Capture the cell that displays the provided text and extract its [X, Y] central coordinate. 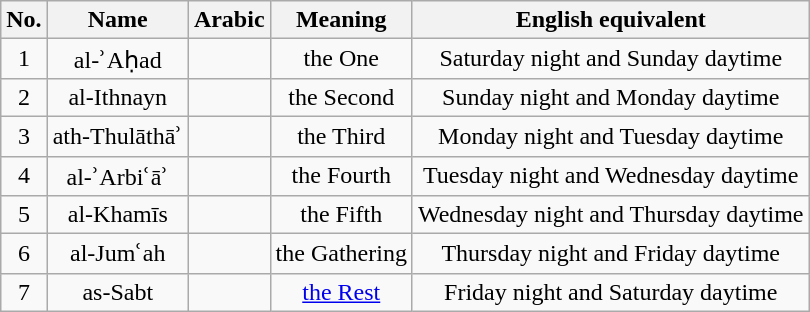
al-Ithnayn [118, 97]
the Second [341, 97]
the Gathering [341, 254]
the Third [341, 136]
Wednesday night and Thursday daytime [610, 215]
5 [24, 215]
al-Jumʿah [118, 254]
2 [24, 97]
as-Sabt [118, 292]
Friday night and Saturday daytime [610, 292]
the One [341, 59]
4 [24, 176]
Saturday night and Sunday daytime [610, 59]
Name [118, 20]
No. [24, 20]
the Rest [341, 292]
1 [24, 59]
Tuesday night and Wednesday daytime [610, 176]
al-ʾAḥad [118, 59]
al-Khamīs [118, 215]
6 [24, 254]
Arabic [229, 20]
Meaning [341, 20]
al-ʾArbiʿāʾ [118, 176]
3 [24, 136]
English equivalent [610, 20]
Monday night and Tuesday daytime [610, 136]
Sunday night and Monday daytime [610, 97]
Thursday night and Friday daytime [610, 254]
the Fifth [341, 215]
7 [24, 292]
ath-Thulāthāʾ [118, 136]
the Fourth [341, 176]
